Pinpoint the cell where the given text exists, returning its [X, Y] midpoint coordinate. 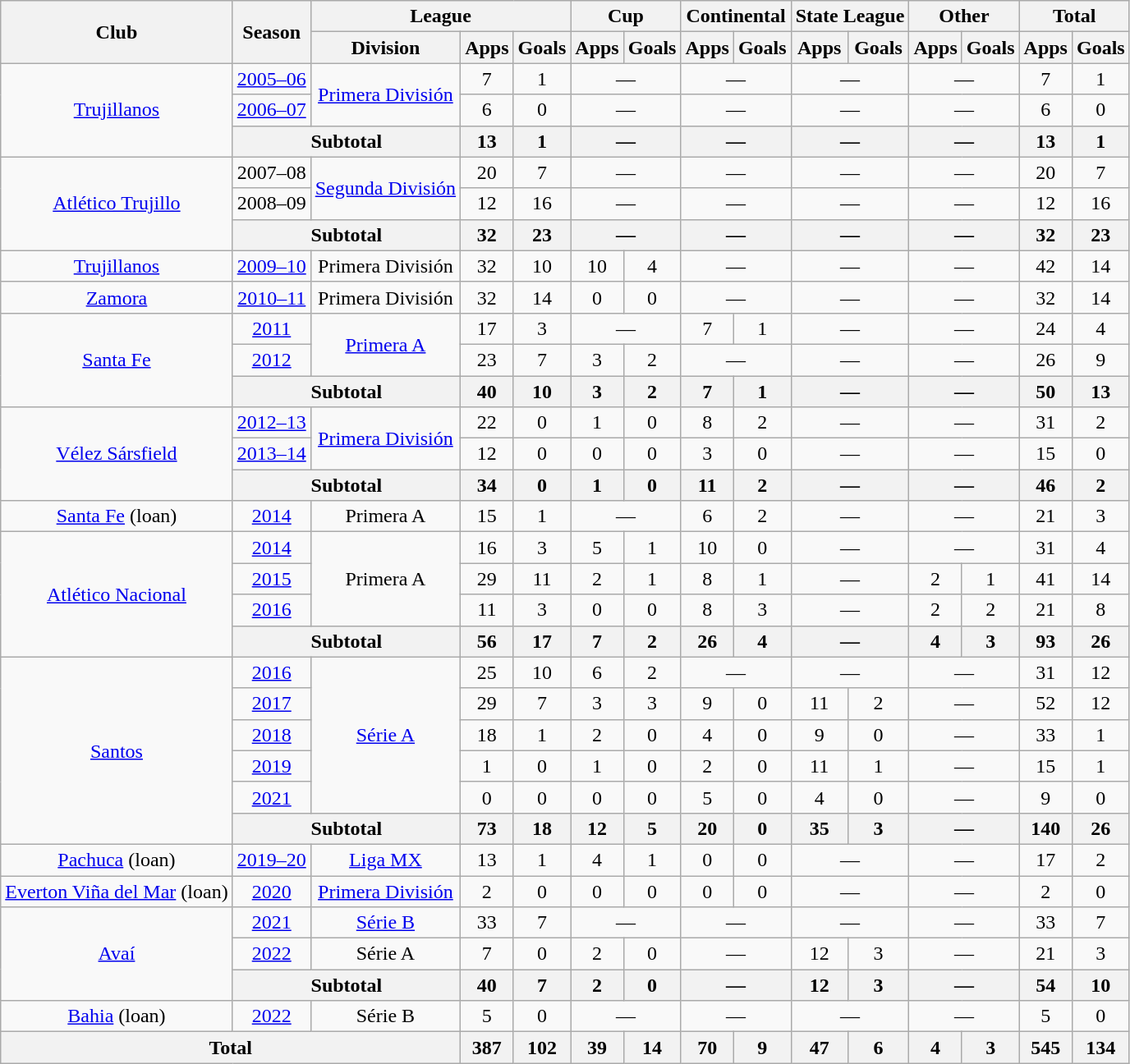
2017 [271, 704]
Season [271, 32]
Segunda División [385, 188]
46 [1045, 485]
50 [1045, 392]
24 [1045, 328]
Other [964, 16]
2019–20 [271, 860]
2006–07 [271, 110]
Everton Viña del Mar (loan) [117, 891]
League [440, 16]
2020 [271, 891]
Vélez Sársfield [117, 454]
Santa Fe [117, 360]
70 [707, 1048]
140 [1045, 828]
2018 [271, 735]
34 [487, 485]
Santa Fe (loan) [117, 516]
2008–09 [271, 204]
2012 [271, 360]
Avaí [117, 954]
Santos [117, 750]
2013–14 [271, 454]
2007–08 [271, 172]
Division [385, 48]
73 [487, 828]
2015 [271, 579]
2010–11 [271, 297]
545 [1045, 1048]
56 [487, 641]
Zamora [117, 297]
39 [597, 1048]
52 [1045, 704]
35 [820, 828]
22 [487, 423]
2012–13 [271, 423]
42 [1045, 266]
102 [542, 1048]
Pachuca (loan) [117, 860]
54 [1045, 985]
Atlético Nacional [117, 594]
2019 [271, 766]
41 [1045, 579]
Atlético Trujillo [117, 204]
2005–06 [271, 79]
93 [1045, 641]
2011 [271, 328]
2009–10 [271, 266]
Bahia (loan) [117, 1016]
134 [1100, 1048]
47 [820, 1048]
387 [487, 1048]
State League [850, 16]
Continental [736, 16]
Liga MX [385, 860]
Cup [626, 16]
Club [117, 32]
25 [487, 672]
